Capture the cell that displays the provided text and extract its (x, y) central coordinate. 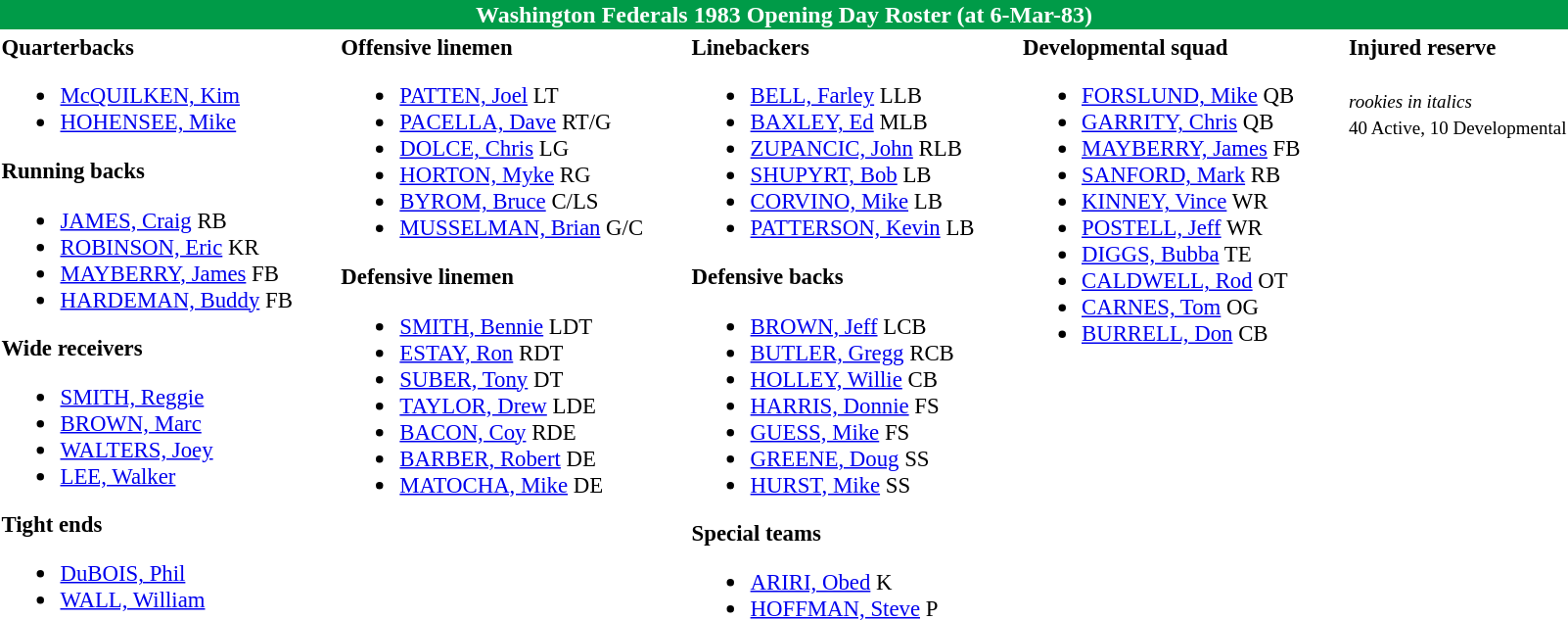
Washington Federals 1983 Opening Day Roster (at 6-Mar-83) (784, 15)
